Provide the [x, y] coordinate of the cell's center where the given text is located.  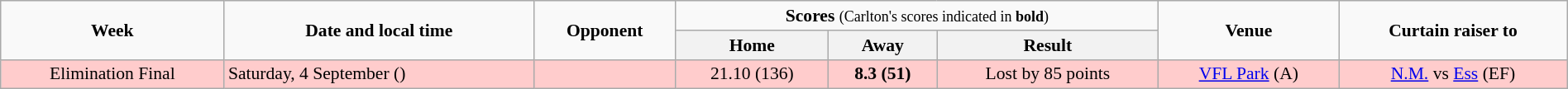
N.M. vs Ess (EF) [1454, 74]
8.3 (51) [883, 74]
Away [883, 45]
Result [1048, 45]
Week [112, 30]
Saturday, 4 September () [379, 74]
Date and local time [379, 30]
Opponent [605, 30]
Venue [1249, 30]
21.10 (136) [753, 74]
Curtain raiser to [1454, 30]
Scores (Carlton's scores indicated in bold) [917, 16]
Elimination Final [112, 74]
Lost by 85 points [1048, 74]
VFL Park (A) [1249, 74]
Home [753, 45]
